Return the [x, y] coordinate for the center point of the cell that contains the specified text.  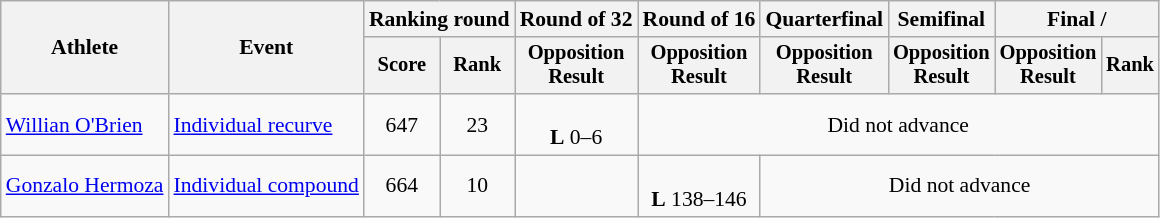
23 [478, 124]
Individual recurve [266, 124]
Final / [1077, 19]
Round of 32 [576, 19]
647 [402, 124]
Athlete [85, 48]
10 [478, 186]
Willian O'Brien [85, 124]
Event [266, 48]
Gonzalo Hermoza [85, 186]
Score [402, 66]
Round of 16 [700, 19]
Quarterfinal [824, 19]
L 138–146 [700, 186]
Semifinal [942, 19]
L 0–6 [576, 124]
664 [402, 186]
Individual compound [266, 186]
Ranking round [440, 19]
